Output the [X, Y] coordinate of the center of the cell containing the given text.  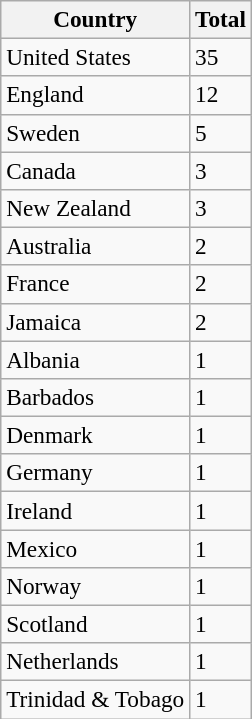
New Zealand [96, 208]
Mexico [96, 548]
Norway [96, 586]
France [96, 284]
Jamaica [96, 322]
Australia [96, 246]
United States [96, 57]
Sweden [96, 133]
5 [221, 133]
Ireland [96, 510]
Country [96, 19]
Scotland [96, 624]
England [96, 95]
Total [221, 19]
Germany [96, 473]
Denmark [96, 435]
35 [221, 57]
Canada [96, 170]
Albania [96, 359]
Netherlands [96, 662]
Barbados [96, 397]
Trinidad & Tobago [96, 699]
12 [221, 95]
